Extract the [X, Y] coordinate from the center of the cell holding the provided text.  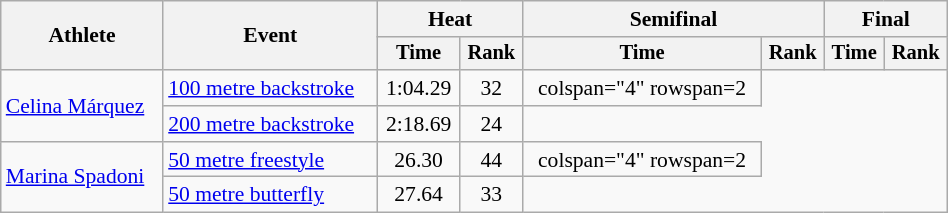
44 [492, 160]
Final [886, 19]
Athlete [82, 36]
Marina Spadoni [82, 178]
33 [492, 195]
50 metre freestyle [270, 160]
100 metre backstroke [270, 88]
2:18.69 [418, 124]
50 metre butterfly [270, 195]
Celina Márquez [82, 106]
24 [492, 124]
Heat [450, 19]
Event [270, 36]
26.30 [418, 160]
27.64 [418, 195]
200 metre backstroke [270, 124]
1:04.29 [418, 88]
32 [492, 88]
Semifinal [674, 19]
